Detect which cell encompasses the target text, then output its (x, y) center coordinate. 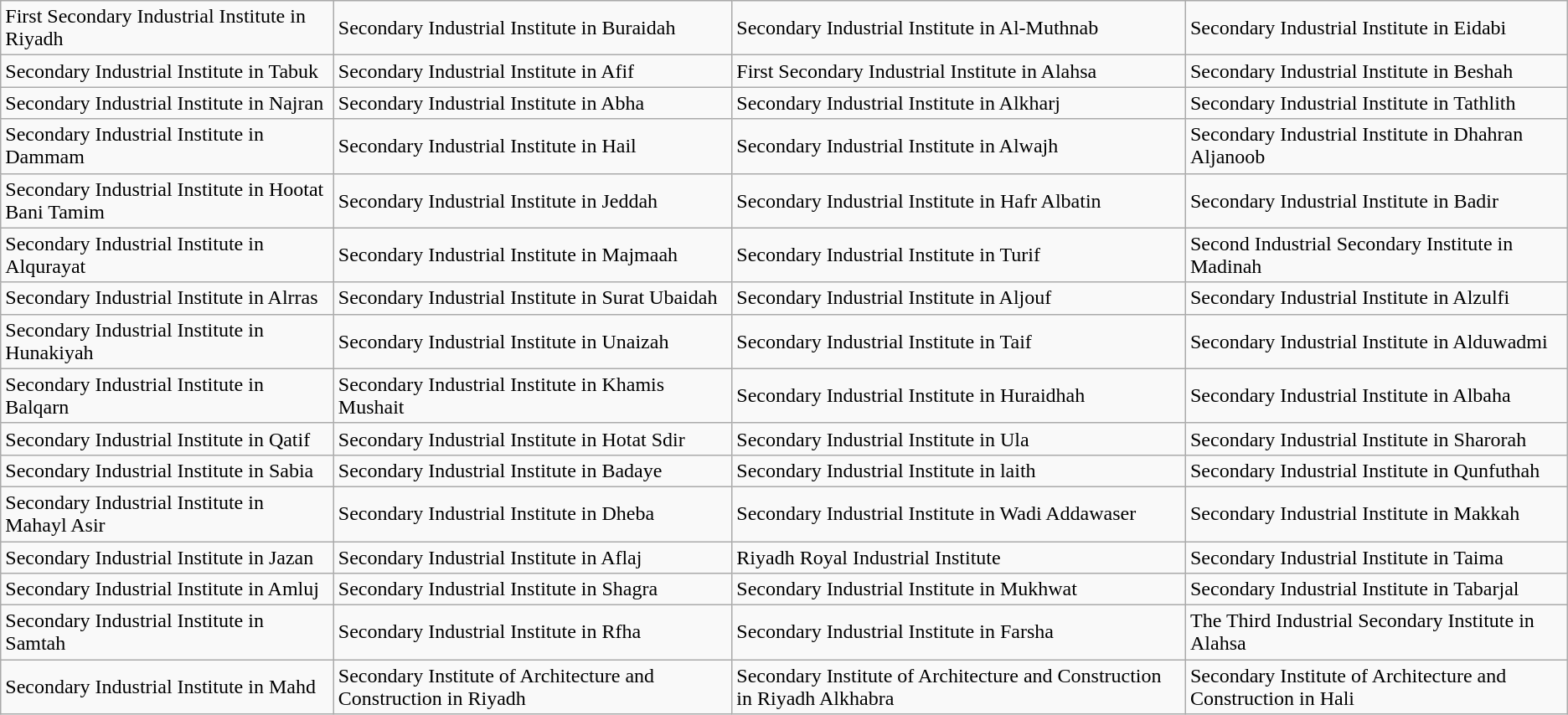
Secondary Industrial Institute in Tathlith (1376, 103)
Secondary Industrial Institute in Wadi Addawaser (959, 514)
Secondary Industrial Institute in Rfha (533, 633)
The Third Industrial Secondary Institute in Alahsa (1376, 633)
Secondary Industrial Institute in Taif (959, 342)
Secondary Industrial Institute in Alduwadmi (1376, 342)
Secondary Industrial Institute in Dheba (533, 514)
Secondary Industrial Institute in Sabia (168, 471)
Secondary Industrial Institute in Al-Muthnab (959, 28)
Secondary Industrial Institute in Najran (168, 103)
Secondary Industrial Institute in Badir (1376, 201)
Secondary Industrial Institute in Dhahran Aljanoob (1376, 146)
Secondary Industrial Institute in Makkah (1376, 514)
Secondary Industrial Institute in Mahayl Asir (168, 514)
Riyadh Royal Industrial Institute (959, 557)
Secondary Industrial Institute in Jeddah (533, 201)
Secondary Industrial Institute in Tabarjal (1376, 589)
Secondary Industrial Institute in Balqarn (168, 395)
First Secondary Industrial Institute in Alahsa (959, 71)
Secondary Industrial Institute in Beshah (1376, 71)
Secondary Industrial Institute in Majmaah (533, 255)
Secondary Industrial Institute in Taima (1376, 557)
Secondary Industrial Institute in Alwajh (959, 146)
Secondary Industrial Institute in Alrras (168, 298)
Secondary Institute of Architecture and Construction in Riyadh Alkhabra (959, 687)
Secondary Industrial Institute in Qatif (168, 439)
Secondary Industrial Institute in Eidabi (1376, 28)
Secondary Industrial Institute in Hunakiyah (168, 342)
Secondary Industrial Institute in Unaizah (533, 342)
Secondary Industrial Institute in Abha (533, 103)
Secondary Industrial Institute in Jazan (168, 557)
Secondary Institute of Architecture and Construction in Riyadh (533, 687)
Secondary Industrial Institute in Ula (959, 439)
Secondary Industrial Institute in Khamis Mushait (533, 395)
Secondary Industrial Institute in Hotat Sdir (533, 439)
Secondary Industrial Institute in Tabuk (168, 71)
Secondary Industrial Institute in Surat Ubaidah (533, 298)
Secondary Industrial Institute in Mukhwat (959, 589)
Secondary Industrial Institute in Afif (533, 71)
Secondary Institute of Architecture and Construction in Hali (1376, 687)
Secondary Industrial Institute in Hail (533, 146)
Secondary Industrial Institute in Shagra (533, 589)
Secondary Industrial Institute in Turif (959, 255)
Secondary Industrial Institute in laith (959, 471)
Secondary Industrial Institute in Mahd (168, 687)
Secondary Industrial Institute in Dammam (168, 146)
Secondary Industrial Institute in Badaye (533, 471)
Secondary Industrial Institute in Farsha (959, 633)
Secondary Industrial Institute in Samtah (168, 633)
Secondary Industrial Institute in Hafr Albatin (959, 201)
Secondary Industrial Institute in Hootat Bani Tamim (168, 201)
Secondary Industrial Institute in Aflaj (533, 557)
Secondary Industrial Institute in Alqurayat (168, 255)
Secondary Industrial Institute in Qunfuthah (1376, 471)
Secondary Industrial Institute in Alzulfi (1376, 298)
Second Industrial Secondary Institute in Madinah (1376, 255)
Secondary Industrial Institute in Albaha (1376, 395)
First Secondary Industrial Institute in Riyadh (168, 28)
Secondary Industrial Institute in Aljouf (959, 298)
Secondary Industrial Institute in Sharorah (1376, 439)
Secondary Industrial Institute in Buraidah (533, 28)
Secondary Industrial Institute in Huraidhah (959, 395)
Secondary Industrial Institute in Alkharj (959, 103)
Secondary Industrial Institute in Amluj (168, 589)
